Find where the given text appears and provide that cell's center as [x, y] coordinate. 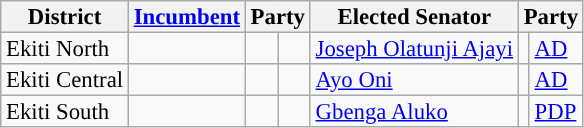
Gbenga Aluko [414, 112]
PDP [556, 112]
District [65, 17]
Ekiti North [65, 49]
Elected Senator [414, 17]
Ayo Oni [414, 80]
Incumbent [186, 17]
Ekiti Central [65, 80]
Joseph Olatunji Ajayi [414, 49]
Ekiti South [65, 112]
